Return [X, Y] of the center of cell containing provided text 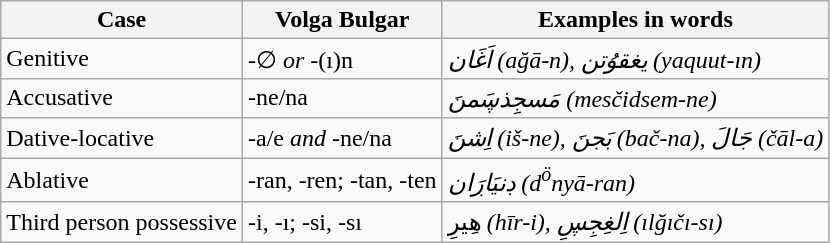
اِشنَ (iš-ne), بَجنَ (bač-na), جَالَ (čāl-a) [636, 138]
Third person possessive [122, 222]
هِيرِ (hīr-i), اِلغِجِڛِ (ılğıčı-sı) [636, 222]
-∅ or -(ı)n [342, 59]
Volga Bulgar [342, 20]
ڊنيَاڔَان (dönyā-ran) [636, 180]
مَسجِذڛَمنَ (mesčidsem-ne) [636, 98]
-i, -ı; -si, -sı [342, 222]
Accusative [122, 98]
Genitive [122, 59]
Ablative [122, 180]
Examples in words [636, 20]
اَغَان (ağā-n), يغقوُتن (yaquut-ın) [636, 59]
Dative-locative [122, 138]
-a/e and -ne/na [342, 138]
Case [122, 20]
-ne/na [342, 98]
-ran, -ren; -tan, -ten [342, 180]
